From the cell containing the given text, extract its center point as (x, y) coordinate. 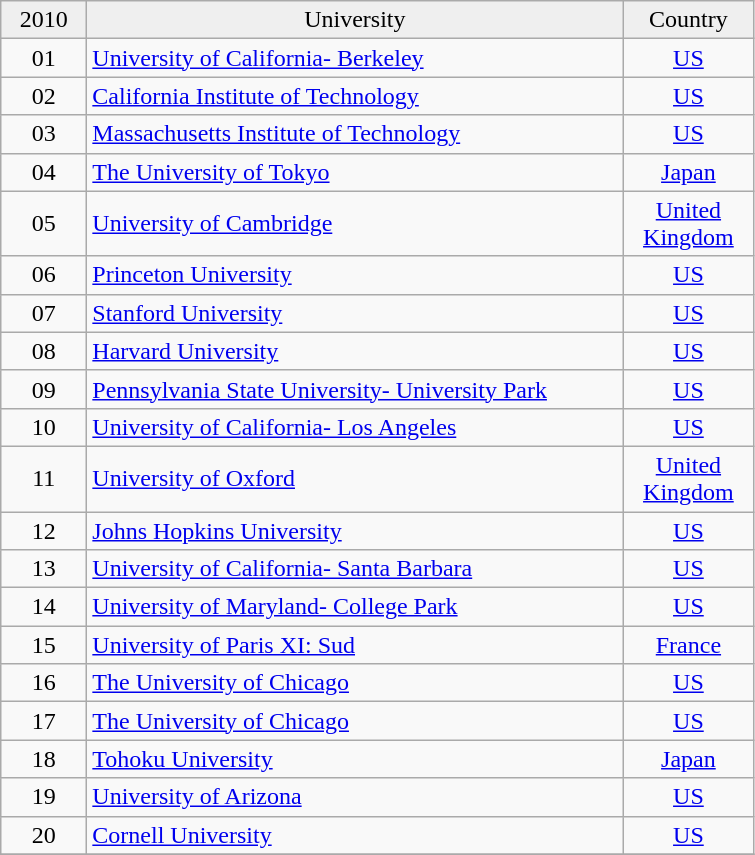
The University of Tokyo (355, 172)
19 (44, 797)
France (688, 645)
01 (44, 58)
03 (44, 134)
Cornell University (355, 835)
10 (44, 427)
02 (44, 96)
University of California- Berkeley (355, 58)
12 (44, 531)
09 (44, 389)
University of California- Los Angeles (355, 427)
05 (44, 224)
Stanford University (355, 313)
Princeton University (355, 275)
University of Maryland- College Park (355, 607)
20 (44, 835)
Massachusetts Institute of Technology (355, 134)
Tohoku University (355, 759)
Harvard University (355, 351)
17 (44, 721)
08 (44, 351)
13 (44, 569)
University (355, 20)
06 (44, 275)
14 (44, 607)
University of Oxford (355, 478)
California Institute of Technology (355, 96)
University of Paris XI: Sud (355, 645)
Johns Hopkins University (355, 531)
04 (44, 172)
University of Arizona (355, 797)
11 (44, 478)
University of Cambridge (355, 224)
15 (44, 645)
16 (44, 683)
Country (688, 20)
Pennsylvania State University- University Park (355, 389)
18 (44, 759)
07 (44, 313)
University of California- Santa Barbara (355, 569)
2010 (44, 20)
